Capture the cell that displays the provided text and extract its [x, y] central coordinate. 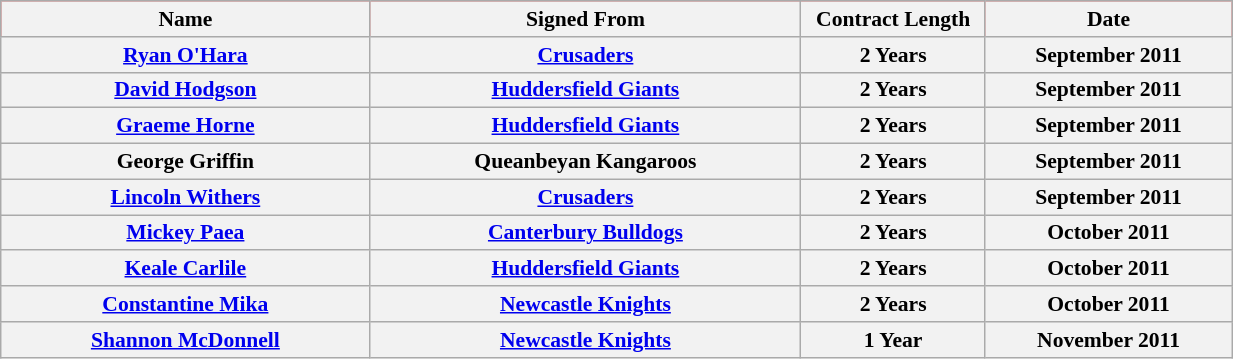
Keale Carlile [186, 269]
1 Year [894, 340]
Shannon McDonnell [186, 340]
November 2011 [1108, 340]
Date [1108, 19]
Contract Length [894, 19]
Constantine Mika [186, 304]
George Griffin [186, 162]
David Hodgson [186, 90]
Lincoln Withers [186, 197]
Queanbeyan Kangaroos [586, 162]
Canterbury Bulldogs [586, 233]
Mickey Paea [186, 233]
Signed From [586, 19]
Name [186, 19]
Ryan O'Hara [186, 55]
Graeme Horne [186, 126]
